Pinpoint the cell where the given text exists, returning its (x, y) midpoint coordinate. 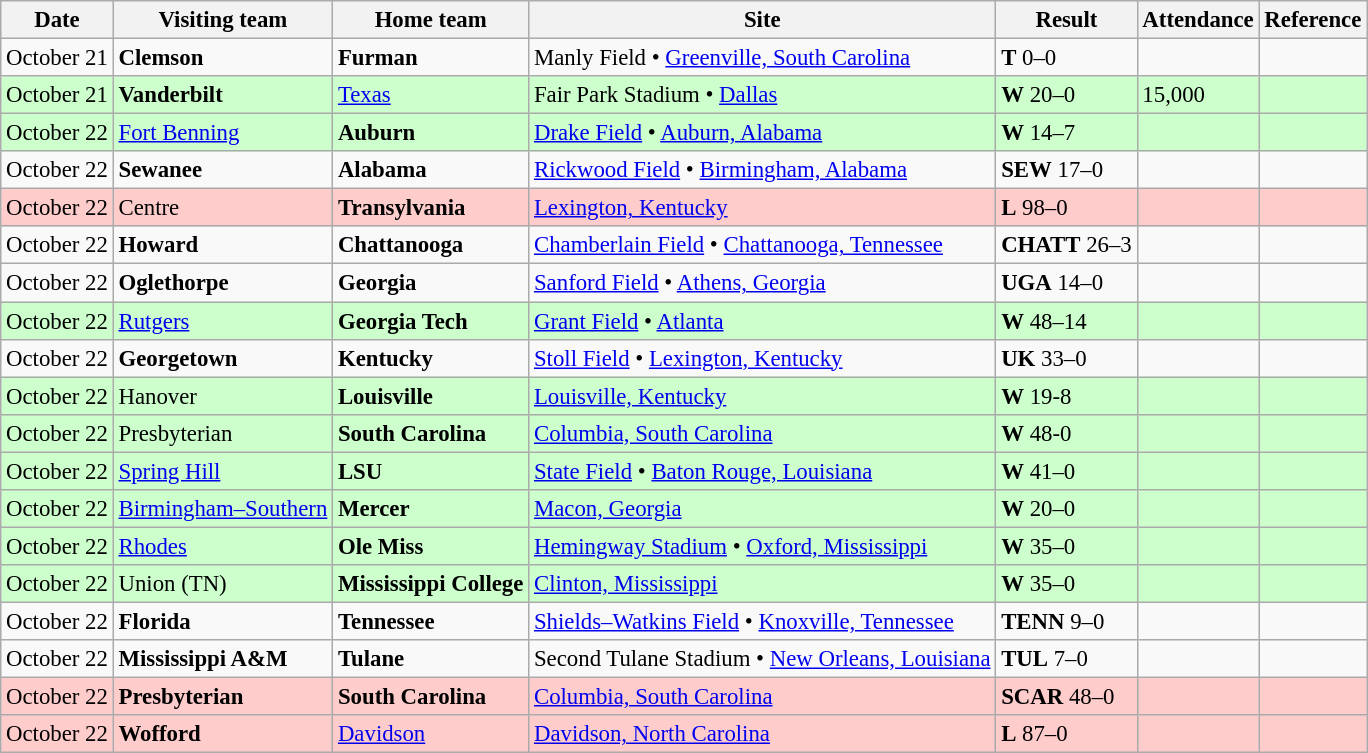
TUL 7–0 (1066, 659)
Birmingham–Southern (222, 509)
Davidson (431, 734)
UGA 14–0 (1066, 283)
Furman (431, 58)
W 48–14 (1066, 321)
Clemson (222, 58)
SEW 17–0 (1066, 170)
CHATT 26–3 (1066, 245)
Chattanooga (431, 245)
Sewanee (222, 170)
Manly Field • Greenville, South Carolina (762, 58)
W 14–7 (1066, 133)
Home team (431, 20)
Reference (1313, 20)
Site (762, 20)
Ole Miss (431, 546)
Visiting team (222, 20)
Rhodes (222, 546)
TENN 9–0 (1066, 621)
Macon, Georgia (762, 509)
L 98–0 (1066, 208)
Howard (222, 245)
Georgia (431, 283)
Kentucky (431, 358)
Hanover (222, 396)
Tulane (431, 659)
LSU (431, 471)
Wofford (222, 734)
Clinton, Mississippi (762, 584)
UK 33–0 (1066, 358)
Union (TN) (222, 584)
Stoll Field • Lexington, Kentucky (762, 358)
L 87–0 (1066, 734)
Date (57, 20)
W 41–0 (1066, 471)
Vanderbilt (222, 95)
Louisville (431, 396)
Fort Benning (222, 133)
Auburn (431, 133)
W 19-8 (1066, 396)
Spring Hill (222, 471)
Attendance (1198, 20)
Davidson, North Carolina (762, 734)
Lexington, Kentucky (762, 208)
Georgetown (222, 358)
Alabama (431, 170)
Fair Park Stadium • Dallas (762, 95)
Shields–Watkins Field • Knoxville, Tennessee (762, 621)
15,000 (1198, 95)
Chamberlain Field • Chattanooga, Tennessee (762, 245)
Result (1066, 20)
Florida (222, 621)
SCAR 48–0 (1066, 697)
Centre (222, 208)
Mississippi College (431, 584)
W 48-0 (1066, 433)
Georgia Tech (431, 321)
State Field • Baton Rouge, Louisiana (762, 471)
Louisville, Kentucky (762, 396)
Rutgers (222, 321)
Rickwood Field • Birmingham, Alabama (762, 170)
Tennessee (431, 621)
Second Tulane Stadium • New Orleans, Louisiana (762, 659)
Texas (431, 95)
Mercer (431, 509)
T 0–0 (1066, 58)
Drake Field • Auburn, Alabama (762, 133)
Transylvania (431, 208)
Oglethorpe (222, 283)
Grant Field • Atlanta (762, 321)
Hemingway Stadium • Oxford, Mississippi (762, 546)
Mississippi A&M (222, 659)
Sanford Field • Athens, Georgia (762, 283)
